Pinpoint the cell where the given text exists, returning its [x, y] midpoint coordinate. 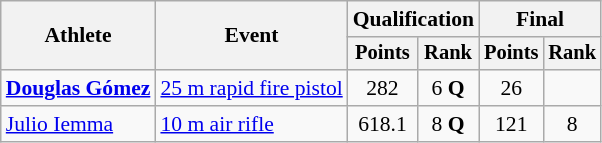
Douglas Gómez [78, 88]
6 Q [448, 88]
Qualification [414, 19]
618.1 [382, 124]
Julio Iemma [78, 124]
Final [540, 19]
10 m air rifle [251, 124]
Event [251, 36]
282 [382, 88]
26 [511, 88]
8 Q [448, 124]
8 [572, 124]
121 [511, 124]
25 m rapid fire pistol [251, 88]
Athlete [78, 36]
